Determine the (X, Y) coordinate at the center of the cell enclosing the given text.  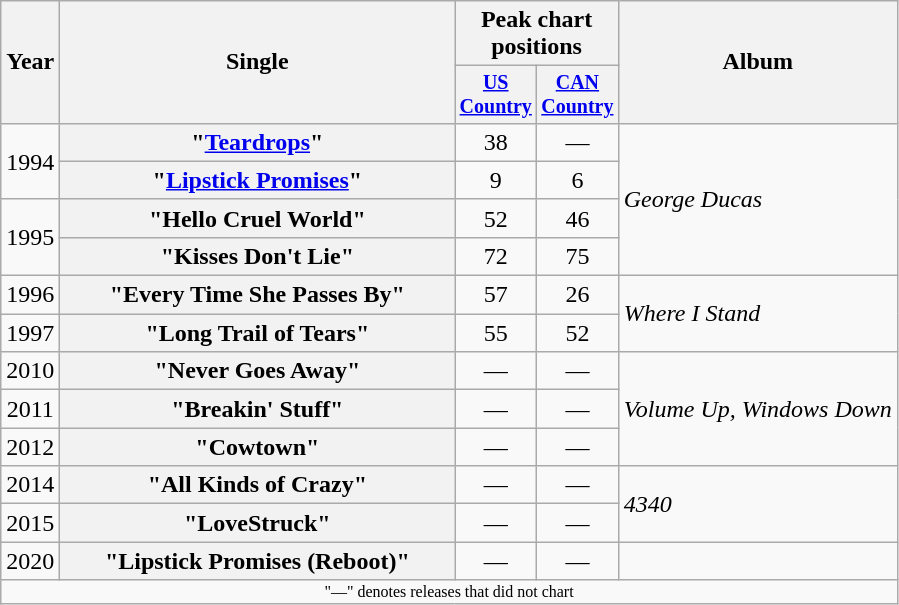
"Long Trail of Tears" (258, 333)
Where I Stand (758, 314)
"Every Time She Passes By" (258, 295)
Year (30, 62)
"Lipstick Promises (Reboot)" (258, 561)
US Country (496, 94)
2012 (30, 447)
2011 (30, 409)
"Kisses Don't Lie" (258, 256)
38 (496, 142)
CAN Country (578, 94)
1997 (30, 333)
"LoveStruck" (258, 523)
"Cowtown" (258, 447)
Volume Up, Windows Down (758, 409)
Single (258, 62)
46 (578, 218)
2020 (30, 561)
26 (578, 295)
"Breakin' Stuff" (258, 409)
"Hello Cruel World" (258, 218)
1995 (30, 237)
1996 (30, 295)
4340 (758, 504)
George Ducas (758, 199)
2010 (30, 371)
2015 (30, 523)
"Teardrops" (258, 142)
2014 (30, 485)
"—" denotes releases that did not chart (450, 592)
55 (496, 333)
Album (758, 62)
9 (496, 180)
57 (496, 295)
75 (578, 256)
"Never Goes Away" (258, 371)
6 (578, 180)
"Lipstick Promises" (258, 180)
1994 (30, 161)
"All Kinds of Crazy" (258, 485)
Peak chartpositions (536, 34)
72 (496, 256)
